Capture the cell that displays the provided text and extract its [X, Y] central coordinate. 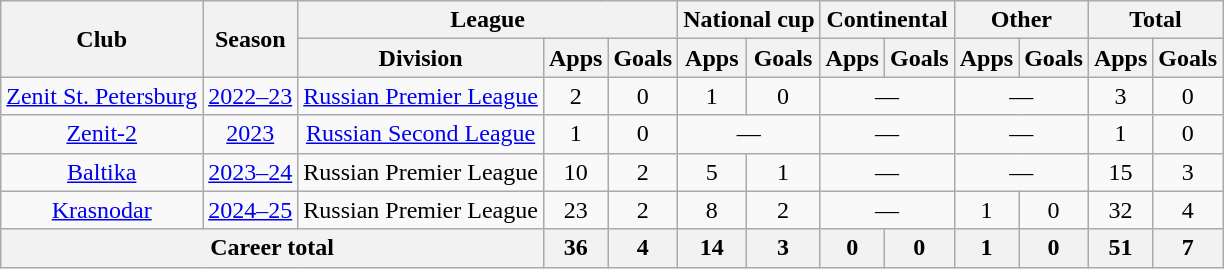
Zenit St. Petersburg [102, 96]
2024–25 [250, 210]
23 [575, 210]
Other [1021, 20]
Krasnodar [102, 210]
32 [1120, 210]
Baltika [102, 172]
2023 [250, 134]
Total [1155, 20]
2022–23 [250, 96]
10 [575, 172]
51 [1120, 248]
Continental [887, 20]
8 [712, 210]
5 [712, 172]
2023–24 [250, 172]
Club [102, 39]
League [488, 20]
Season [250, 39]
7 [1188, 248]
Russian Second League [421, 134]
Division [421, 58]
15 [1120, 172]
Career total [272, 248]
National cup [749, 20]
Zenit-2 [102, 134]
14 [712, 248]
36 [575, 248]
